Scan for the cell matching the given text and deliver its (X, Y) coordinate at center. 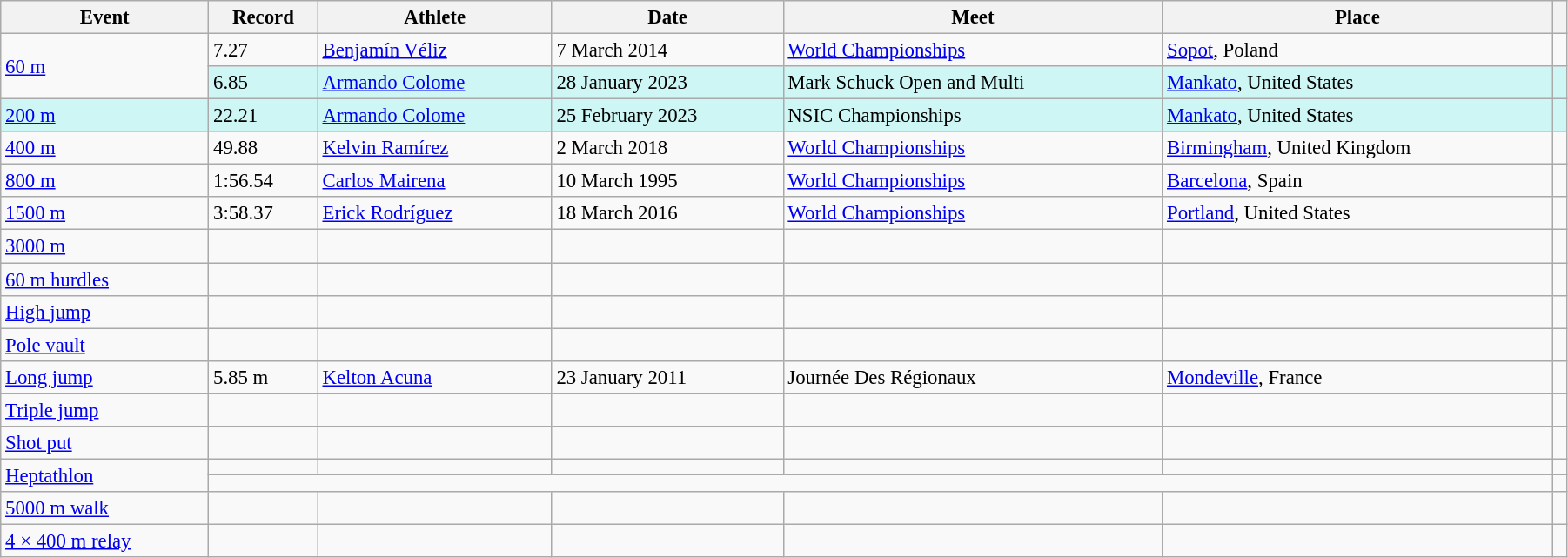
High jump (104, 312)
Event (104, 17)
Athlete (435, 17)
Heptathlon (104, 475)
3:58.37 (264, 213)
7 March 2014 (667, 50)
1:56.54 (264, 181)
22.21 (264, 116)
Kelvin Ramírez (435, 148)
25 February 2023 (667, 116)
2 March 2018 (667, 148)
Mondeville, France (1357, 377)
Meet (973, 17)
5.85 m (264, 377)
Portland, United States (1357, 213)
3000 m (104, 246)
18 March 2016 (667, 213)
Carlos Mairena (435, 181)
23 January 2011 (667, 377)
Birmingham, United Kingdom (1357, 148)
60 m (104, 66)
Sopot, Poland (1357, 50)
NSIC Championships (973, 116)
Triple jump (104, 410)
Place (1357, 17)
Kelton Acuna (435, 377)
Record (264, 17)
7.27 (264, 50)
Shot put (104, 443)
Date (667, 17)
Mark Schuck Open and Multi (973, 83)
49.88 (264, 148)
Erick Rodríguez (435, 213)
10 March 1995 (667, 181)
6.85 (264, 83)
28 January 2023 (667, 83)
Journée Des Régionaux (973, 377)
5000 m walk (104, 508)
Barcelona, Spain (1357, 181)
60 m hurdles (104, 279)
1500 m (104, 213)
400 m (104, 148)
Benjamín Véliz (435, 50)
Long jump (104, 377)
Pole vault (104, 345)
4 × 400 m relay (104, 541)
200 m (104, 116)
800 m (104, 181)
